From the cell containing the given text, extract its center point as (X, Y) coordinate. 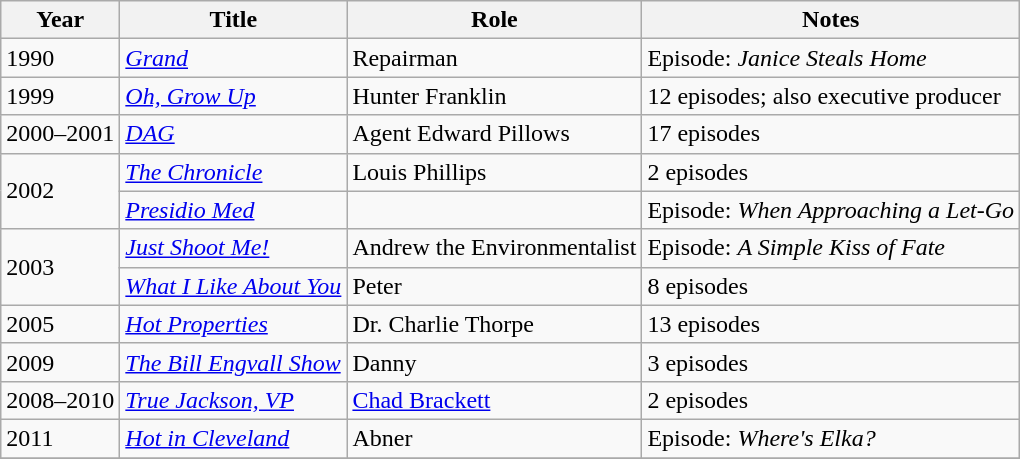
Chad Brackett (494, 400)
Peter (494, 286)
True Jackson, VP (234, 400)
17 episodes (831, 134)
1999 (60, 96)
2011 (60, 438)
Hot in Cleveland (234, 438)
Abner (494, 438)
12 episodes; also executive producer (831, 96)
Episode: When Approaching a Let-Go (831, 210)
2003 (60, 267)
Presidio Med (234, 210)
2008–2010 (60, 400)
1990 (60, 58)
Louis Phillips (494, 172)
8 episodes (831, 286)
2002 (60, 191)
Episode: A Simple Kiss of Fate (831, 248)
Episode: Janice Steals Home (831, 58)
2005 (60, 324)
Role (494, 20)
Dr. Charlie Thorpe (494, 324)
Title (234, 20)
Year (60, 20)
The Chronicle (234, 172)
Grand (234, 58)
3 episodes (831, 362)
Agent Edward Pillows (494, 134)
Danny (494, 362)
Oh, Grow Up (234, 96)
The Bill Engvall Show (234, 362)
DAG (234, 134)
Episode: Where's Elka? (831, 438)
Andrew the Environmentalist (494, 248)
What I Like About You (234, 286)
13 episodes (831, 324)
Just Shoot Me! (234, 248)
Hunter Franklin (494, 96)
Repairman (494, 58)
Hot Properties (234, 324)
2000–2001 (60, 134)
2009 (60, 362)
Notes (831, 20)
